Output the [x, y] coordinate of the center of the cell containing the given text.  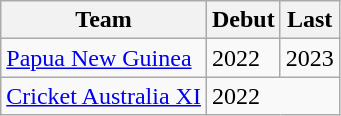
Debut [243, 20]
Last [310, 20]
2023 [310, 58]
Cricket Australia XI [104, 96]
Team [104, 20]
Papua New Guinea [104, 58]
